Provide the (x, y) coordinate of the cell's center where the given text is located.  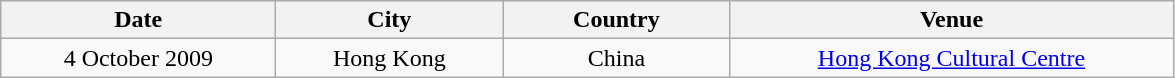
City (390, 20)
Date (138, 20)
China (616, 58)
Venue (952, 20)
Country (616, 20)
Hong Kong (390, 58)
4 October 2009 (138, 58)
Hong Kong Cultural Centre (952, 58)
